Output the [x, y] coordinate of the center of the cell containing the given text.  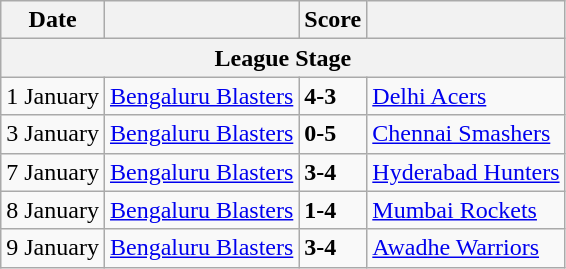
3 January [53, 134]
4-3 [333, 96]
Date [53, 20]
Awadhe Warriors [466, 248]
0-5 [333, 134]
Delhi Acers [466, 96]
7 January [53, 172]
Score [333, 20]
League Stage [283, 58]
1-4 [333, 210]
Hyderabad Hunters [466, 172]
Chennai Smashers [466, 134]
9 January [53, 248]
1 January [53, 96]
Mumbai Rockets [466, 210]
8 January [53, 210]
